Return the (x, y) coordinate for the center point of the cell that contains the specified text.  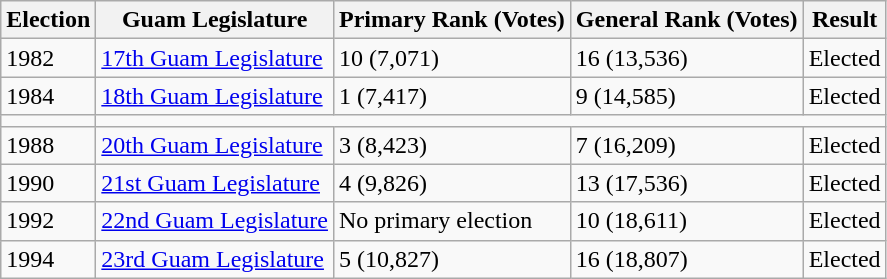
1992 (48, 221)
7 (16,209) (686, 145)
16 (13,536) (686, 58)
4 (9,826) (452, 183)
Primary Rank (Votes) (452, 20)
Guam Legislature (215, 20)
10 (18,611) (686, 221)
Result (844, 20)
13 (17,536) (686, 183)
20th Guam Legislature (215, 145)
18th Guam Legislature (215, 96)
22nd Guam Legislature (215, 221)
1984 (48, 96)
21st Guam Legislature (215, 183)
General Rank (Votes) (686, 20)
9 (14,585) (686, 96)
1982 (48, 58)
1988 (48, 145)
Election (48, 20)
1990 (48, 183)
10 (7,071) (452, 58)
1994 (48, 259)
3 (8,423) (452, 145)
16 (18,807) (686, 259)
1 (7,417) (452, 96)
5 (10,827) (452, 259)
17th Guam Legislature (215, 58)
23rd Guam Legislature (215, 259)
No primary election (452, 221)
